Determine the (X, Y) coordinate at the center of the cell enclosing the given text.  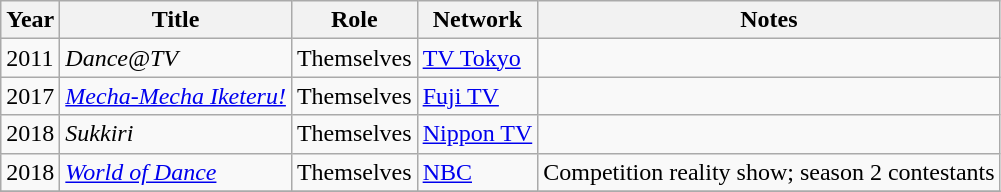
NBC (478, 172)
Year (30, 20)
Sukkiri (176, 134)
Network (478, 20)
Fuji TV (478, 96)
Notes (769, 20)
Nippon TV (478, 134)
2017 (30, 96)
Title (176, 20)
World of Dance (176, 172)
Competition reality show; season 2 contestants (769, 172)
Dance@TV (176, 58)
TV Tokyo (478, 58)
Role (354, 20)
2011 (30, 58)
Mecha-Mecha Iketeru! (176, 96)
